Provide the (x, y) coordinate of the cell's center where the given text is located.  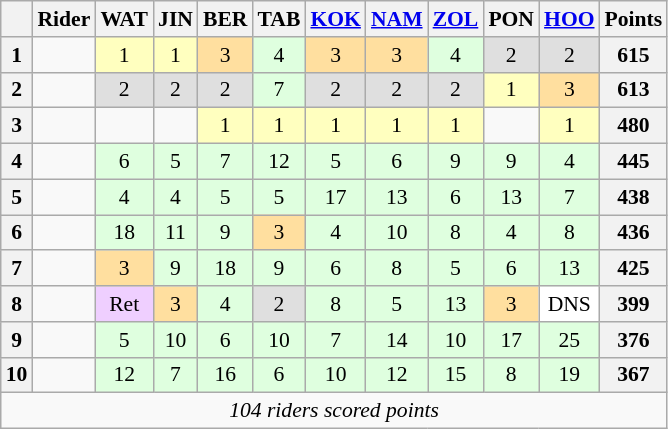
BER (226, 19)
438 (634, 197)
TAB (278, 19)
Rider (64, 19)
JIN (176, 19)
HOO (570, 19)
615 (634, 55)
436 (634, 233)
11 (176, 233)
15 (456, 375)
WAT (124, 19)
PON (511, 19)
14 (397, 340)
367 (634, 375)
19 (570, 375)
445 (634, 162)
25 (570, 340)
DNS (570, 304)
ZOL (456, 19)
613 (634, 90)
NAM (397, 19)
376 (634, 340)
KOK (336, 19)
Points (634, 19)
480 (634, 126)
Ret (124, 304)
425 (634, 269)
16 (226, 375)
399 (634, 304)
104 riders scored points (334, 411)
